Provide the (X, Y) coordinate of the cell's center where the given text is located.  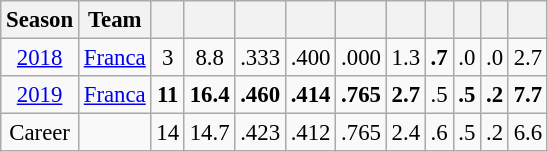
14.7 (209, 133)
14 (168, 133)
8.8 (209, 58)
Career (40, 133)
.000 (361, 58)
2019 (40, 95)
.400 (310, 58)
.6 (439, 133)
11 (168, 95)
.414 (310, 95)
.333 (260, 58)
.412 (310, 133)
3 (168, 58)
1.3 (406, 58)
.7 (439, 58)
.423 (260, 133)
6.6 (528, 133)
2.4 (406, 133)
Team (114, 20)
16.4 (209, 95)
7.7 (528, 95)
Season (40, 20)
.460 (260, 95)
2018 (40, 58)
